Locate the cell with the specified text and output its (X, Y) center coordinate. 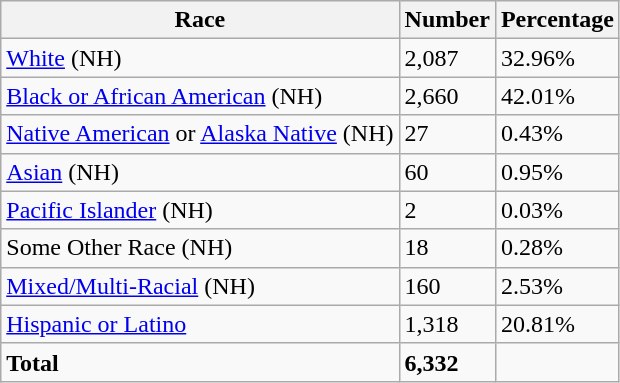
Asian (NH) (200, 172)
32.96% (557, 58)
Race (200, 20)
Mixed/Multi-Racial (NH) (200, 286)
Pacific Islander (NH) (200, 210)
Black or African American (NH) (200, 96)
0.43% (557, 134)
6,332 (447, 362)
2,660 (447, 96)
Native American or Alaska Native (NH) (200, 134)
Number (447, 20)
Percentage (557, 20)
27 (447, 134)
1,318 (447, 324)
60 (447, 172)
20.81% (557, 324)
0.28% (557, 248)
160 (447, 286)
18 (447, 248)
Total (200, 362)
42.01% (557, 96)
Hispanic or Latino (200, 324)
2,087 (447, 58)
White (NH) (200, 58)
2 (447, 210)
Some Other Race (NH) (200, 248)
0.03% (557, 210)
0.95% (557, 172)
2.53% (557, 286)
